Search for the cell housing the specified text and yield its (X, Y) center coordinate. 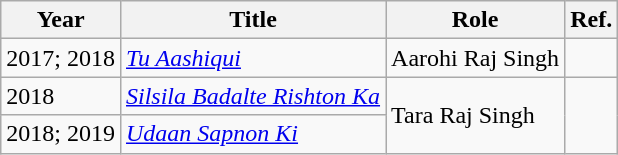
Tara Raj Singh (476, 115)
Title (252, 20)
Aarohi Raj Singh (476, 58)
Year (61, 20)
Role (476, 20)
2017; 2018 (61, 58)
Ref. (592, 20)
2018 (61, 96)
Udaan Sapnon Ki (252, 134)
Silsila Badalte Rishton Ka (252, 96)
Tu Aashiqui (252, 58)
2018; 2019 (61, 134)
